Return the [x, y] coordinate for the center point of the cell that contains the specified text.  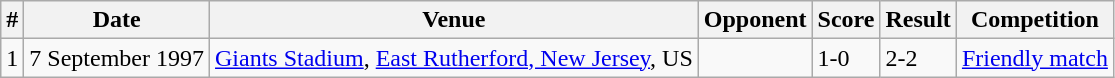
1-0 [846, 58]
Opponent [755, 20]
# [12, 20]
Giants Stadium, East Rutherford, New Jersey, US [454, 58]
Venue [454, 20]
1 [12, 58]
2-2 [918, 58]
7 September 1997 [117, 58]
Friendly match [1034, 58]
Competition [1034, 20]
Score [846, 20]
Date [117, 20]
Result [918, 20]
